Return the (x, y) coordinate for the center point of the cell that contains the specified text.  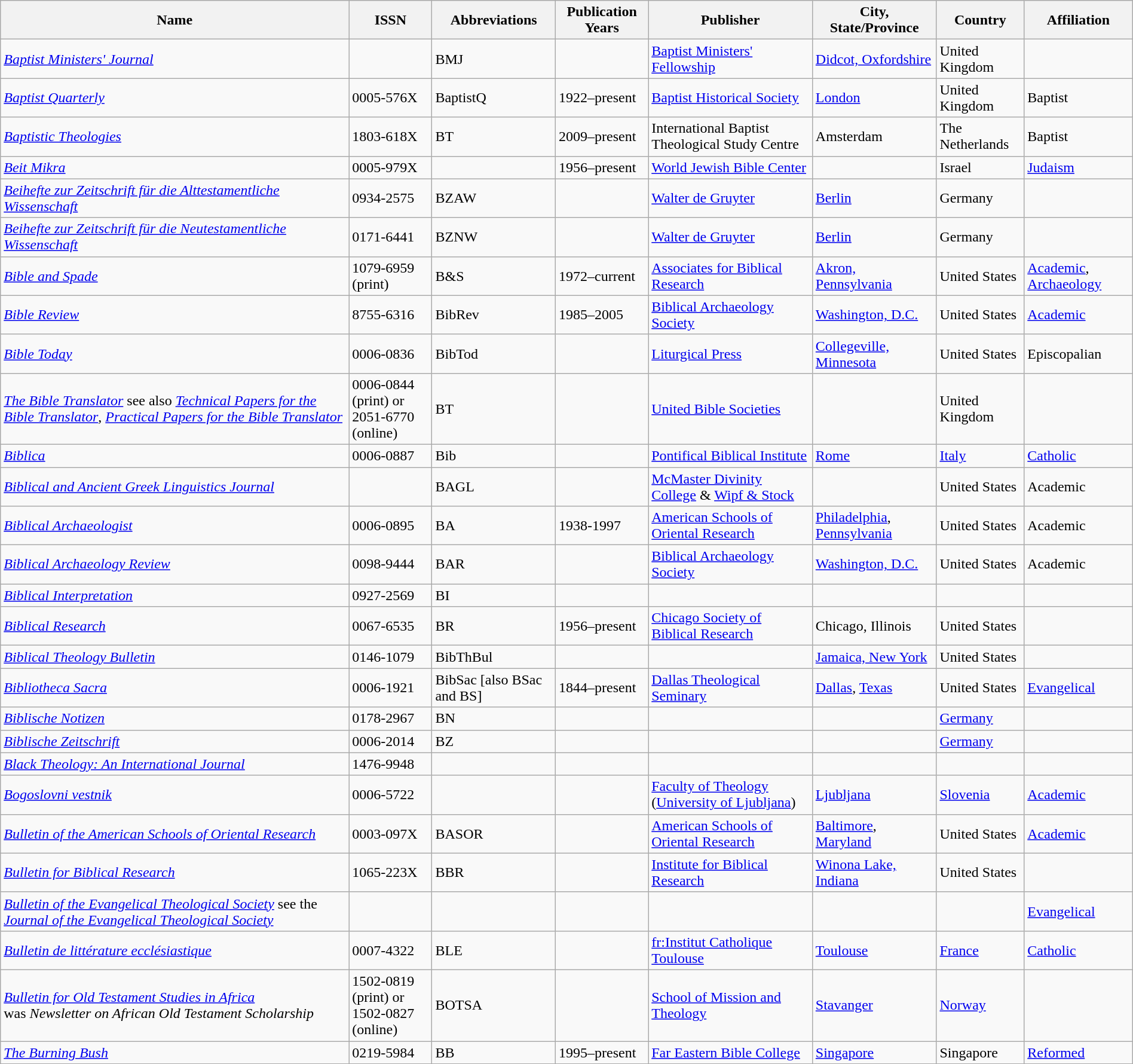
Associates for Biblical Research (730, 276)
Dallas, Texas (874, 687)
Biblical Interpretation (174, 595)
BibSac [also BSac and BS] (494, 687)
0178-2967 (391, 718)
0005-979X (391, 167)
Stavanger (874, 1005)
Rome (874, 455)
Bulletin for Biblical Research (174, 873)
Abbreviations (494, 20)
Dallas Theological Seminary (730, 687)
Bible and Spade (174, 276)
2009–present (601, 136)
1803-618X (391, 136)
Country (980, 20)
Beit Mikra (174, 167)
Biblical Research (174, 626)
Far Eastern Bible College (730, 1053)
BLE (494, 950)
Bogoslovni vestnik (174, 795)
France (980, 950)
0005-576X (391, 98)
Akron, Pennsylvania (874, 276)
Liturgical Press (730, 354)
1844–present (601, 687)
0006-2014 (391, 741)
0003-097X (391, 833)
1972–current (601, 276)
Academic, Archaeology (1079, 276)
BZNW (494, 237)
Biblical Archaeologist (174, 526)
0098-9444 (391, 564)
Slovenia (980, 795)
1079-6959 (print) (391, 276)
Chicago, Illinois (874, 626)
BASOR (494, 833)
0219-5984 (391, 1053)
Biblical Theology Bulletin (174, 657)
1502-0819 (print) or1502-0827 (online) (391, 1005)
BA (494, 526)
BMJ (494, 59)
Ljubljana (874, 795)
Biblical and Ancient Greek Linguistics Journal (174, 487)
Faculty of Theology (University of Ljubljana) (730, 795)
8755-6316 (391, 314)
1995–present (601, 1053)
0006-5722 (391, 795)
Biblica (174, 455)
BibRev (494, 314)
0006-0895 (391, 526)
The Netherlands (980, 136)
0927-2569 (391, 595)
BZ (494, 741)
Pontifical Biblical Institute (730, 455)
Philadelphia, Pennsylvania (874, 526)
Black Theology: An International Journal (174, 764)
BN (494, 718)
Bulletin of the Evangelical Theological Society see the Journal of the Evangelical Theological Society (174, 911)
0006-0836 (391, 354)
B&S (494, 276)
1985–2005 (601, 314)
ISSN (391, 20)
BOTSA (494, 1005)
Biblische Zeitschrift (174, 741)
World Jewish Bible Center (730, 167)
Bible Review (174, 314)
Bulletin of the American Schools of Oriental Research (174, 833)
Episcopalian (1079, 354)
Name (174, 20)
Chicago Society of Biblical Research (730, 626)
London (874, 98)
Baltimore, Maryland (874, 833)
Jamaica, New York (874, 657)
0171-6441 (391, 237)
Bulletin de littérature ecclésiastique (174, 950)
City, State/Province (874, 20)
BBR (494, 873)
The Bible Translator see also Technical Papers for the Bible Translator, Practical Papers for the Bible Translator (174, 409)
Biblical Archaeology Review (174, 564)
Winona Lake, Indiana (874, 873)
Baptistic Theologies (174, 136)
McMaster Divinity College & Wipf & Stock (730, 487)
Biblische Notizen (174, 718)
fr:Institut Catholique Toulouse (730, 950)
1938-1997 (601, 526)
0067-6535 (391, 626)
Bibliotheca Sacra (174, 687)
BibTod (494, 354)
Israel (980, 167)
Bulletin for Old Testament Studies in Africa was Newsletter on African Old Testament Scholarship (174, 1005)
International Baptist Theological Study Centre (730, 136)
1922–present (601, 98)
Norway (980, 1005)
Toulouse (874, 950)
Italy (980, 455)
Bible Today (174, 354)
0146-1079 (391, 657)
Beihefte zur Zeitschrift für die Alttestamentliche Wissenschaft (174, 198)
1065-223X (391, 873)
0007-4322 (391, 950)
Baptist Ministers' Fellowship (730, 59)
0006-0887 (391, 455)
Publisher (730, 20)
Baptist Historical Society (730, 98)
BaptistQ (494, 98)
Bib (494, 455)
0934-2575 (391, 198)
BI (494, 595)
BB (494, 1053)
Amsterdam (874, 136)
BAR (494, 564)
BZAW (494, 198)
BR (494, 626)
Collegeville, Minnesota (874, 354)
The Burning Bush (174, 1053)
United Bible Societies (730, 409)
Reformed (1079, 1053)
Beihefte zur Zeitschrift für die Neutestamentliche Wissenschaft (174, 237)
Baptist Ministers' Journal (174, 59)
1476-9948 (391, 764)
Didcot, Oxfordshire (874, 59)
Institute for Biblical Research (730, 873)
0006-1921 (391, 687)
Judaism (1079, 167)
Affiliation (1079, 20)
Baptist Quarterly (174, 98)
BibThBul (494, 657)
Publication Years (601, 20)
BAGL (494, 487)
School of Mission and Theology (730, 1005)
0006-0844 (print) or 2051-6770 (online) (391, 409)
